Output the (X, Y) coordinate of the center of the cell containing the given text.  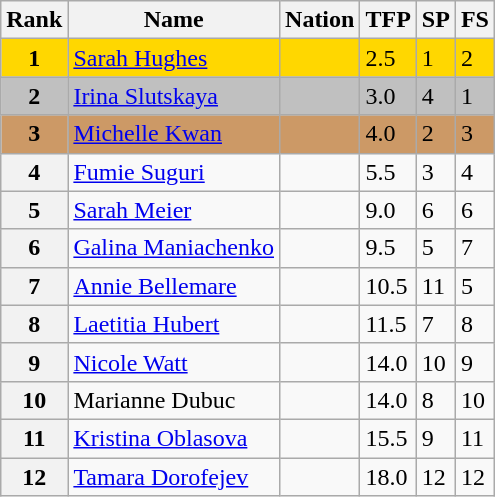
Laetitia Hubert (174, 324)
9.0 (388, 210)
Sarah Meier (174, 210)
4.0 (388, 134)
FS (474, 20)
Tamara Dorofejev (174, 477)
TFP (388, 20)
SP (436, 20)
3.0 (388, 96)
Marianne Dubuc (174, 400)
Nation (320, 20)
Nicole Watt (174, 362)
Kristina Oblasova (174, 438)
Michelle Kwan (174, 134)
Sarah Hughes (174, 58)
Irina Slutskaya (174, 96)
Name (174, 20)
18.0 (388, 477)
11.5 (388, 324)
10.5 (388, 286)
Rank (34, 20)
5.5 (388, 172)
9.5 (388, 248)
Galina Maniachenko (174, 248)
2.5 (388, 58)
15.5 (388, 438)
Fumie Suguri (174, 172)
Annie Bellemare (174, 286)
